From the cell containing the given text, extract its center point as [x, y] coordinate. 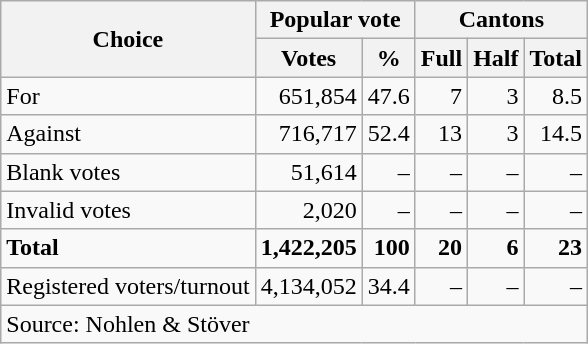
For [128, 96]
100 [388, 248]
7 [441, 96]
4,134,052 [308, 286]
Invalid votes [128, 210]
Against [128, 134]
1,422,205 [308, 248]
Choice [128, 39]
Votes [308, 58]
Popular vote [335, 20]
Blank votes [128, 172]
2,020 [308, 210]
51,614 [308, 172]
20 [441, 248]
6 [496, 248]
Half [496, 58]
Cantons [501, 20]
13 [441, 134]
52.4 [388, 134]
Registered voters/turnout [128, 286]
23 [556, 248]
716,717 [308, 134]
34.4 [388, 286]
% [388, 58]
Full [441, 58]
8.5 [556, 96]
14.5 [556, 134]
47.6 [388, 96]
Source: Nohlen & Stöver [294, 324]
651,854 [308, 96]
